Scan for the cell matching the given text and deliver its (x, y) coordinate at center. 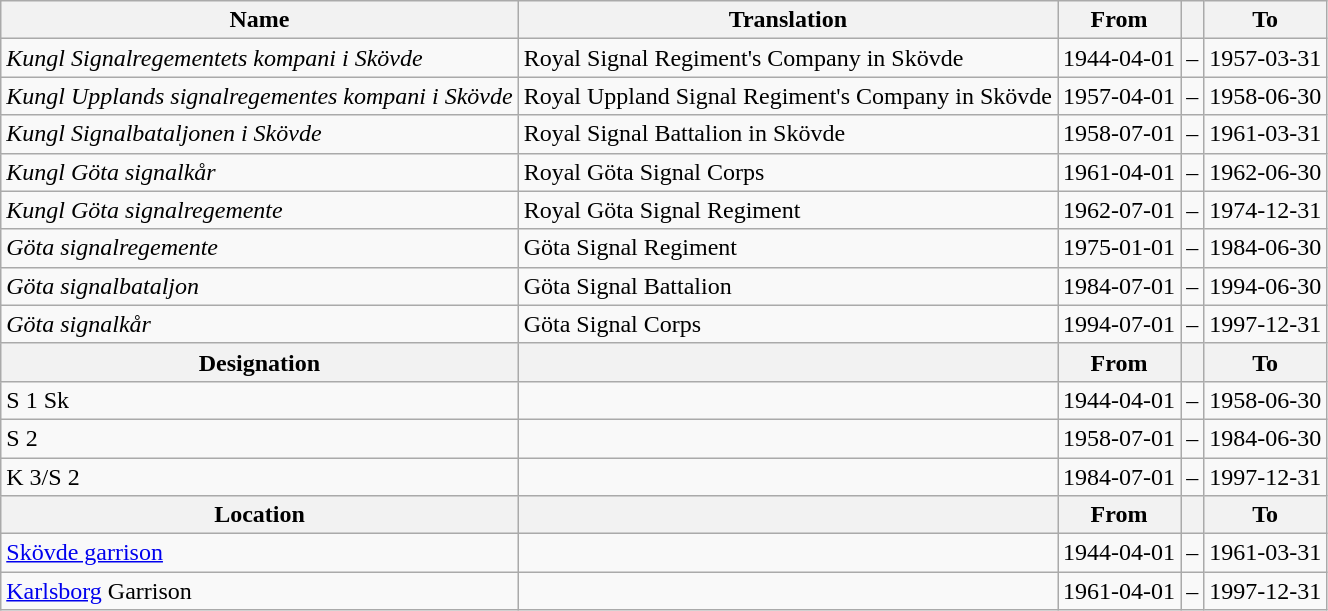
Göta signalregemente (260, 248)
Royal Göta Signal Corps (788, 172)
1957-03-31 (1266, 58)
1962-06-30 (1266, 172)
Kungl Upplands signalregementes kompani i Skövde (260, 96)
1994-06-30 (1266, 286)
Kungl Göta signalkår (260, 172)
Göta Signal Corps (788, 324)
Göta signalkår (260, 324)
1975-01-01 (1120, 248)
Karlsborg Garrison (260, 591)
1957-04-01 (1120, 96)
Royal Göta Signal Regiment (788, 210)
Location (260, 515)
K 3/S 2 (260, 477)
Royal Signal Regiment's Company in Skövde (788, 58)
Royal Signal Battalion in Skövde (788, 134)
S 2 (260, 438)
Göta Signal Regiment (788, 248)
Kungl Signalbataljonen i Skövde (260, 134)
Kungl Signalregementets kompani i Skövde (260, 58)
Designation (260, 362)
1962-07-01 (1120, 210)
Name (260, 20)
1974-12-31 (1266, 210)
Royal Uppland Signal Regiment's Company in Skövde (788, 96)
S 1 Sk (260, 400)
Kungl Göta signalregemente (260, 210)
Translation (788, 20)
Skövde garrison (260, 553)
Göta signalbataljon (260, 286)
1994-07-01 (1120, 324)
Göta Signal Battalion (788, 286)
